Provide the [x, y] coordinate of the cell's center where the given text is located.  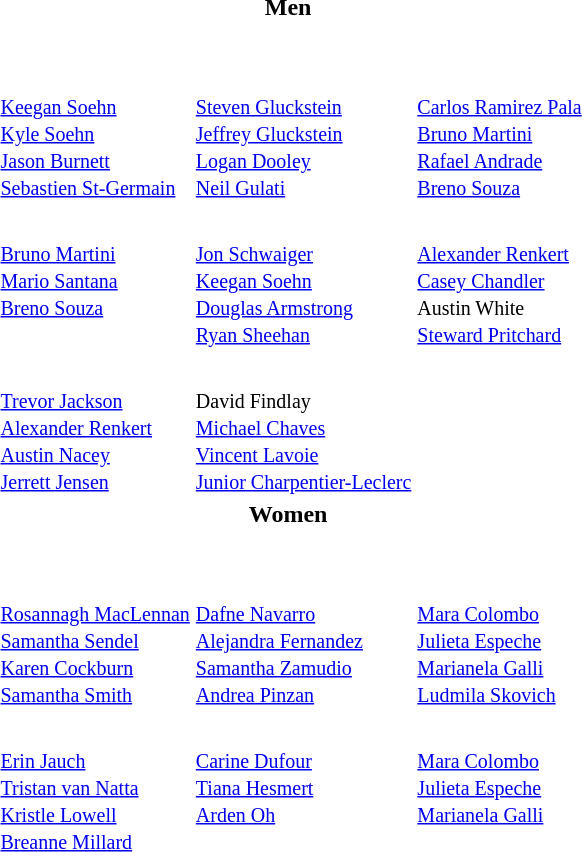
Dafne NavarroAlejandra FernandezSamantha ZamudioAndrea Pinzan [304, 640]
David FindlayMichael ChavesVincent LavoieJunior Charpentier-Leclerc [304, 427]
Steven GlucksteinJeffrey GlucksteinLogan DooleyNeil Gulati [304, 133]
Jon SchwaigerKeegan SoehnDouglas ArmstrongRyan Sheehan [304, 280]
